From the cell containing the given text, extract its center point as (x, y) coordinate. 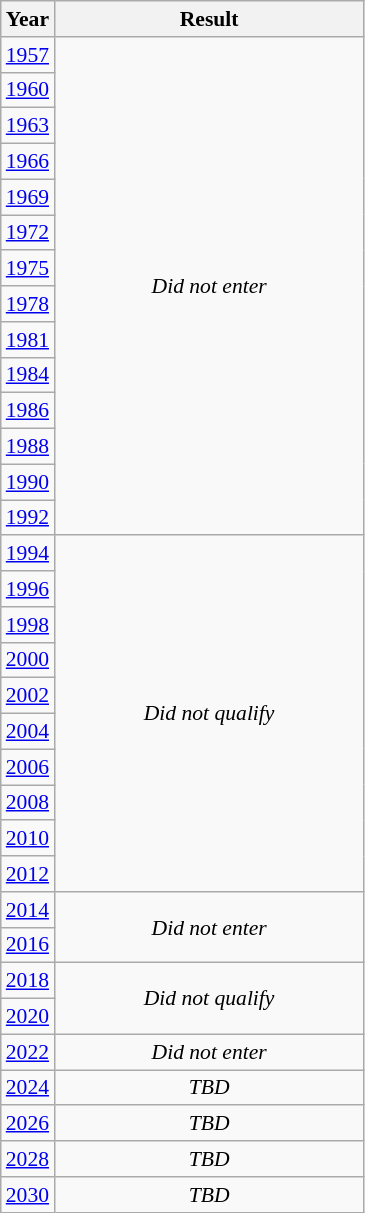
1972 (28, 233)
1986 (28, 411)
2024 (28, 1088)
2020 (28, 1017)
2016 (28, 945)
2028 (28, 1159)
2000 (28, 660)
2008 (28, 803)
1963 (28, 126)
1981 (28, 340)
1994 (28, 554)
1984 (28, 375)
2002 (28, 696)
2030 (28, 1195)
1988 (28, 447)
1969 (28, 197)
2012 (28, 874)
2018 (28, 981)
1960 (28, 90)
2014 (28, 910)
1966 (28, 162)
1957 (28, 55)
1975 (28, 269)
2006 (28, 767)
1998 (28, 625)
1996 (28, 589)
1978 (28, 304)
2004 (28, 732)
Result (209, 19)
1992 (28, 518)
Year (28, 19)
2026 (28, 1124)
1990 (28, 482)
2022 (28, 1052)
2010 (28, 839)
